Provide the [x, y] coordinate of the cell's center where the given text is located.  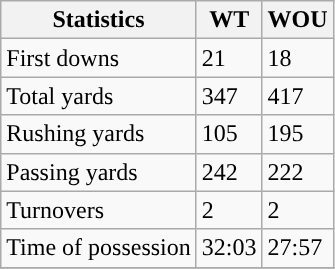
195 [298, 134]
417 [298, 96]
WOU [298, 20]
Time of possession [99, 248]
Turnovers [99, 210]
105 [229, 134]
WT [229, 20]
242 [229, 172]
First downs [99, 58]
347 [229, 96]
Passing yards [99, 172]
222 [298, 172]
Rushing yards [99, 134]
32:03 [229, 248]
Total yards [99, 96]
21 [229, 58]
27:57 [298, 248]
Statistics [99, 20]
18 [298, 58]
